For the text-containing cell, return its midpoint in (X, Y) coordinate format. 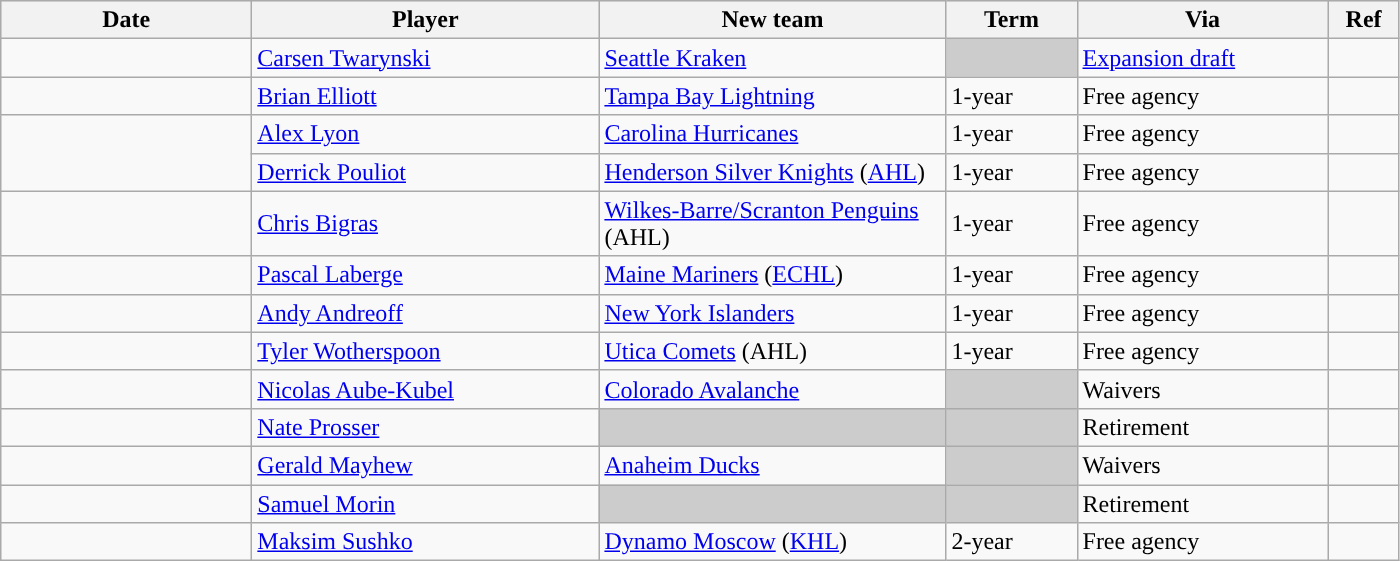
Andy Andreoff (426, 313)
Dynamo Moscow (KHL) (772, 542)
Maksim Sushko (426, 542)
Alex Lyon (426, 134)
Via (1202, 20)
Carsen Twarynski (426, 58)
Date (126, 20)
Nate Prosser (426, 427)
Colorado Avalanche (772, 389)
New York Islanders (772, 313)
Anaheim Ducks (772, 465)
Carolina Hurricanes (772, 134)
Ref (1364, 20)
Pascal Laberge (426, 275)
Term (1012, 20)
Tyler Wotherspoon (426, 351)
Maine Mariners (ECHL) (772, 275)
Nicolas Aube-Kubel (426, 389)
Seattle Kraken (772, 58)
Samuel Morin (426, 503)
Player (426, 20)
Gerald Mayhew (426, 465)
Henderson Silver Knights (AHL) (772, 172)
Expansion draft (1202, 58)
Wilkes-Barre/Scranton Penguins (AHL) (772, 224)
New team (772, 20)
Brian Elliott (426, 96)
Derrick Pouliot (426, 172)
2-year (1012, 542)
Tampa Bay Lightning (772, 96)
Chris Bigras (426, 224)
Utica Comets (AHL) (772, 351)
